Return (x, y) of the center of cell containing provided text 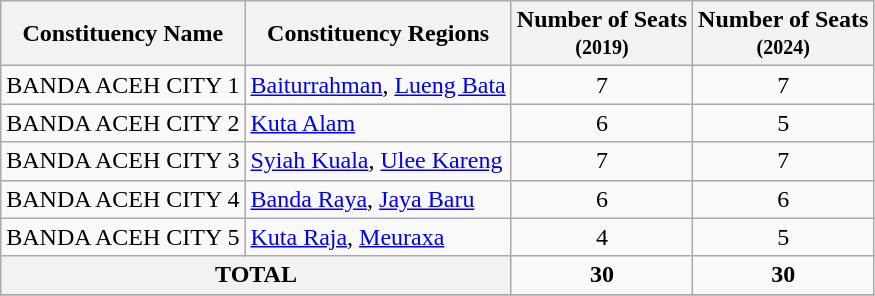
Constituency Name (123, 34)
BANDA ACEH CITY 4 (123, 199)
Number of Seats(2019) (602, 34)
Constituency Regions (378, 34)
Number of Seats(2024) (784, 34)
Kuta Alam (378, 123)
BANDA ACEH CITY 1 (123, 85)
TOTAL (256, 275)
Baiturrahman, Lueng Bata (378, 85)
BANDA ACEH CITY 3 (123, 161)
Syiah Kuala, Ulee Kareng (378, 161)
BANDA ACEH CITY 5 (123, 237)
BANDA ACEH CITY 2 (123, 123)
Banda Raya, Jaya Baru (378, 199)
Kuta Raja, Meuraxa (378, 237)
4 (602, 237)
